From the cell containing the given text, extract its center point as [x, y] coordinate. 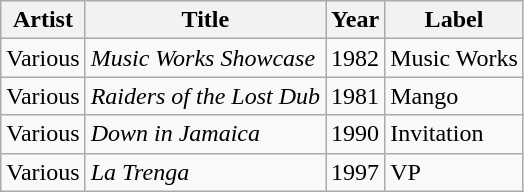
Raiders of the Lost Dub [205, 96]
Artist [43, 20]
Music Works [454, 58]
Title [205, 20]
VP [454, 172]
1990 [356, 134]
1982 [356, 58]
Year [356, 20]
Mango [454, 96]
Down in Jamaica [205, 134]
Invitation [454, 134]
1981 [356, 96]
Music Works Showcase [205, 58]
La Trenga [205, 172]
1997 [356, 172]
Label [454, 20]
